Output the (x, y) coordinate of the center of the cell containing the given text.  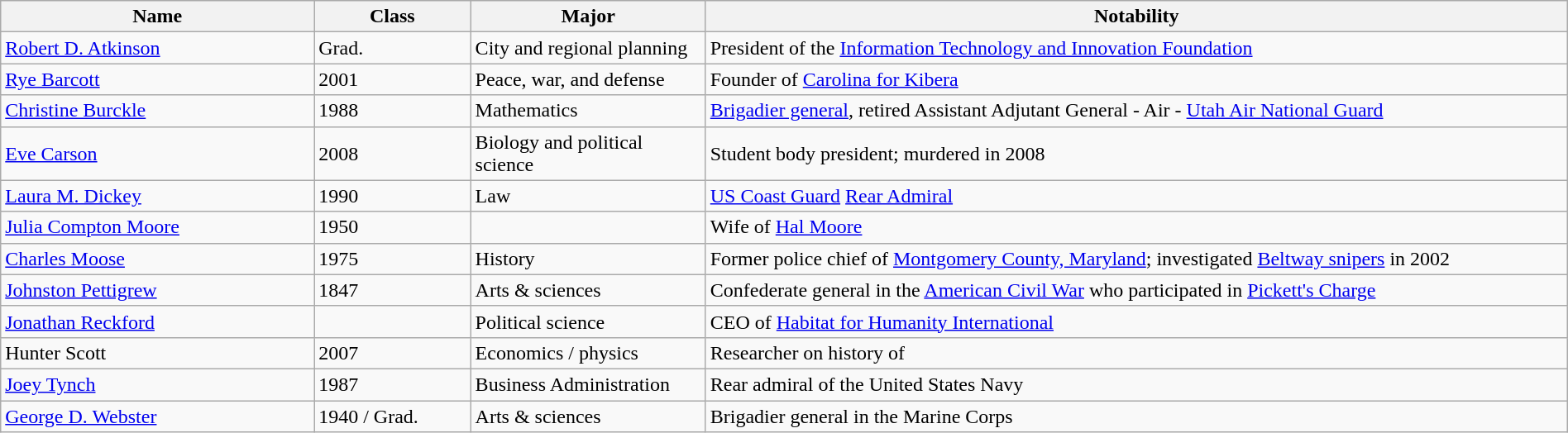
Researcher on history of (1136, 353)
CEO of Habitat for Humanity International (1136, 321)
1940 / Grad. (392, 416)
2007 (392, 353)
1988 (392, 111)
Brigadier general in the Marine Corps (1136, 416)
Student body president; murdered in 2008 (1136, 154)
Charles Moose (157, 259)
President of the Information Technology and Innovation Foundation (1136, 48)
Rear admiral of the United States Navy (1136, 384)
Business Administration (588, 384)
Confederate general in the American Civil War who participated in Pickett's Charge (1136, 290)
George D. Webster (157, 416)
Brigadier general, retired Assistant Adjutant General - Air - Utah Air National Guard (1136, 111)
Major (588, 17)
Name (157, 17)
Julia Compton Moore (157, 227)
1950 (392, 227)
Founder of Carolina for Kibera (1136, 79)
Robert D. Atkinson (157, 48)
1975 (392, 259)
Mathematics (588, 111)
City and regional planning (588, 48)
1847 (392, 290)
Johnston Pettigrew (157, 290)
1990 (392, 196)
Biology and political science (588, 154)
2001 (392, 79)
Peace, war, and defense (588, 79)
1987 (392, 384)
Hunter Scott (157, 353)
2008 (392, 154)
Law (588, 196)
History (588, 259)
Wife of Hal Moore (1136, 227)
Joey Tynch (157, 384)
US Coast Guard Rear Admiral (1136, 196)
Christine Burckle (157, 111)
Economics / physics (588, 353)
Notability (1136, 17)
Eve Carson (157, 154)
Class (392, 17)
Former police chief of Montgomery County, Maryland; investigated Beltway snipers in 2002 (1136, 259)
Laura M. Dickey (157, 196)
Jonathan Reckford (157, 321)
Rye Barcott (157, 79)
Grad. (392, 48)
Political science (588, 321)
